Return the (X, Y) coordinate for the center point of the cell that contains the specified text.  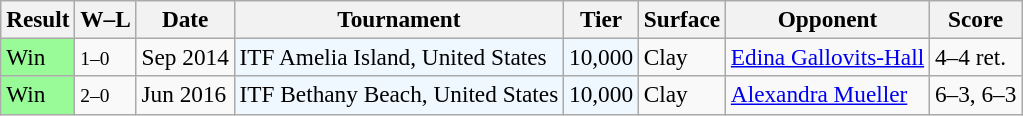
6–3, 6–3 (976, 95)
Score (976, 19)
Date (185, 19)
Sep 2014 (185, 57)
W–L (106, 19)
ITF Bethany Beach, United States (398, 95)
Tournament (398, 19)
Result (38, 19)
4–4 ret. (976, 57)
2–0 (106, 95)
Alexandra Mueller (827, 95)
Tier (602, 19)
ITF Amelia Island, United States (398, 57)
Edina Gallovits-Hall (827, 57)
Jun 2016 (185, 95)
Opponent (827, 19)
1–0 (106, 57)
Surface (682, 19)
